Output the [x, y] coordinate of the center of the cell containing the given text.  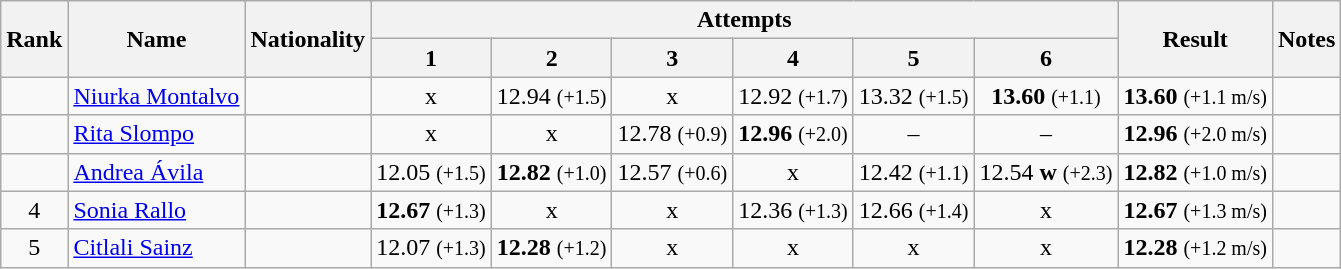
13.60 (+1.1 m/s) [1196, 96]
12.28 (+1.2 m/s) [1196, 248]
Nationality [308, 39]
Sonia Rallo [156, 210]
12.05 (+1.5) [432, 172]
Name [156, 39]
Rita Slompo [156, 134]
12.96 (+2.0) [794, 134]
1 [432, 58]
12.92 (+1.7) [794, 96]
2 [552, 58]
6 [1046, 58]
12.67 (+1.3) [432, 210]
12.28 (+1.2) [552, 248]
13.60 (+1.1) [1046, 96]
12.78 (+0.9) [672, 134]
12.57 (+0.6) [672, 172]
Result [1196, 39]
12.67 (+1.3 m/s) [1196, 210]
12.96 (+2.0 m/s) [1196, 134]
12.36 (+1.3) [794, 210]
Citlali Sainz [156, 248]
12.82 (+1.0 m/s) [1196, 172]
Rank [34, 39]
Andrea Ávila [156, 172]
12.94 (+1.5) [552, 96]
12.42 (+1.1) [914, 172]
Notes [1306, 39]
Niurka Montalvo [156, 96]
12.66 (+1.4) [914, 210]
12.07 (+1.3) [432, 248]
12.82 (+1.0) [552, 172]
3 [672, 58]
Attempts [744, 20]
13.32 (+1.5) [914, 96]
12.54 w (+2.3) [1046, 172]
